Pinpoint the cell where the given text exists, returning its [X, Y] midpoint coordinate. 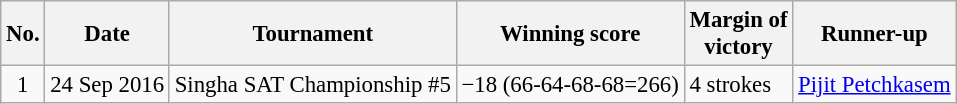
1 [23, 85]
24 Sep 2016 [107, 85]
Winning score [570, 34]
Singha SAT Championship #5 [312, 85]
4 strokes [738, 85]
Runner-up [874, 34]
Pijit Petchkasem [874, 85]
−18 (66-64-68-68=266) [570, 85]
Tournament [312, 34]
Date [107, 34]
Margin ofvictory [738, 34]
No. [23, 34]
